Return [x, y] of the center of cell containing provided text 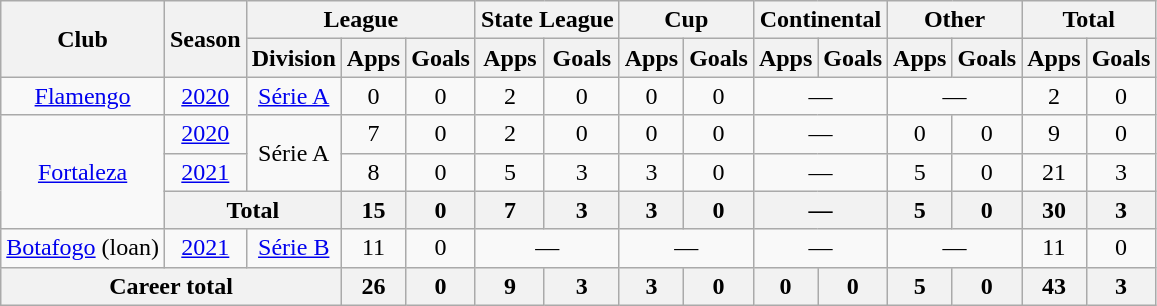
Cup [686, 20]
Botafogo (loan) [83, 248]
8 [373, 172]
Career total [172, 286]
State League [547, 20]
Fortaleza [83, 172]
43 [1054, 286]
21 [1054, 172]
Season [205, 39]
15 [373, 210]
Continental [820, 20]
Club [83, 39]
26 [373, 286]
Flamengo [83, 96]
Other [955, 20]
Division [294, 58]
30 [1054, 210]
League [360, 20]
Série B [294, 248]
